Scan for the cell matching the given text and deliver its (X, Y) coordinate at center. 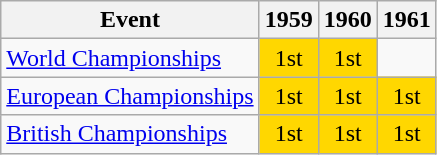
1959 (288, 20)
Event (130, 20)
World Championships (130, 58)
1961 (406, 20)
1960 (348, 20)
British Championships (130, 134)
European Championships (130, 96)
